Detect which cell encompasses the target text, then output its (x, y) center coordinate. 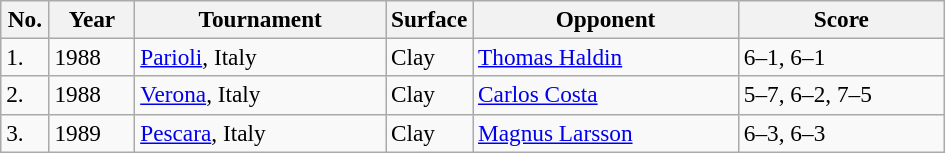
5–7, 6–2, 7–5 (841, 95)
6–3, 6–3 (841, 133)
Parioli, Italy (260, 57)
Magnus Larsson (606, 133)
Score (841, 19)
2. (25, 95)
1989 (92, 133)
3. (25, 133)
Verona, Italy (260, 95)
Tournament (260, 19)
Surface (430, 19)
Year (92, 19)
6–1, 6–1 (841, 57)
1. (25, 57)
Opponent (606, 19)
Pescara, Italy (260, 133)
Carlos Costa (606, 95)
No. (25, 19)
Thomas Haldin (606, 57)
